Determine the (x, y) coordinate at the center of the cell enclosing the given text.  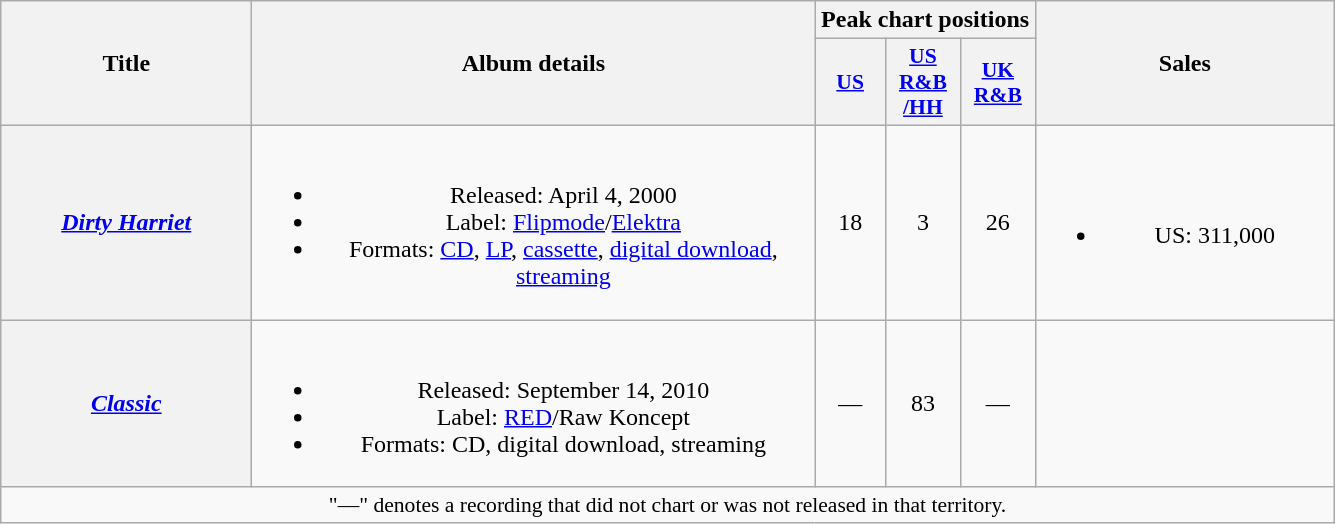
Peak chart positions (925, 20)
18 (850, 222)
3 (922, 222)
UKR&B (998, 82)
Title (126, 64)
Dirty Harriet (126, 222)
"—" denotes a recording that did not chart or was not released in that territory. (668, 505)
US (850, 82)
26 (998, 222)
US: 311,000 (1184, 222)
Classic (126, 404)
83 (922, 404)
Album details (534, 64)
USR&B/HH (922, 82)
Released: September 14, 2010Label: RED/Raw KonceptFormats: CD, digital download, streaming (534, 404)
Sales (1184, 64)
Released: April 4, 2000Label: Flipmode/ElektraFormats: CD, LP, cassette, digital download, streaming (534, 222)
